For the text-containing cell, return its midpoint in [x, y] coordinate format. 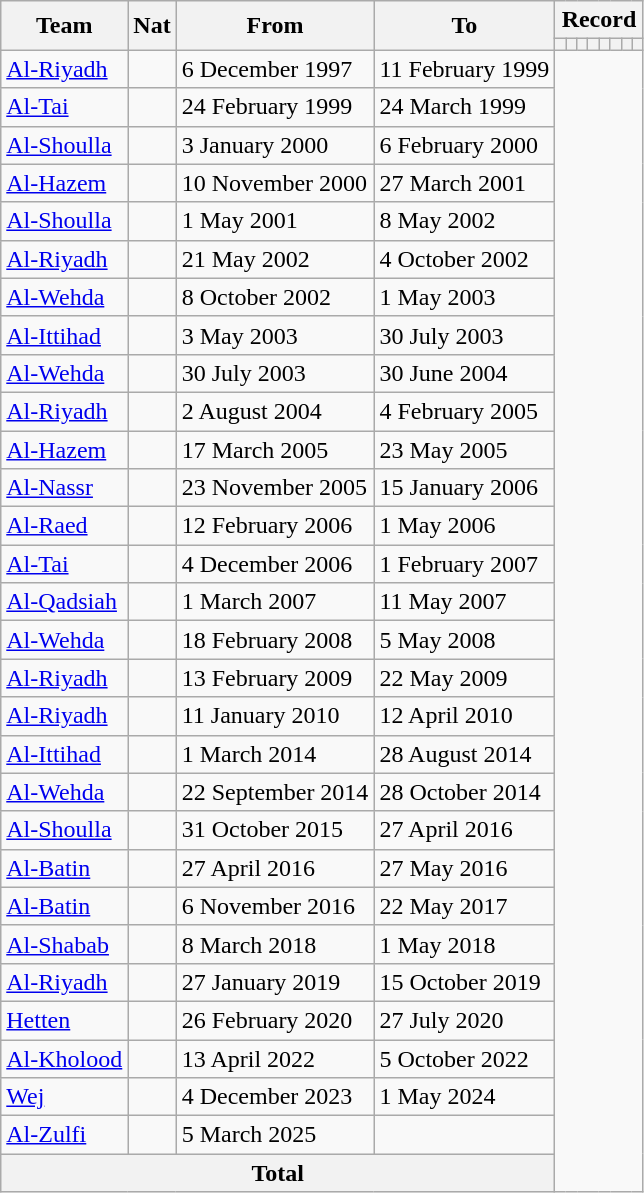
11 January 2010 [275, 716]
4 December 2023 [275, 1097]
13 February 2009 [275, 678]
Al-Shabab [64, 944]
1 May 2024 [464, 1097]
15 January 2006 [464, 488]
24 February 1999 [275, 107]
12 February 2006 [275, 526]
8 March 2018 [275, 944]
6 February 2000 [464, 145]
3 May 2003 [275, 335]
Al-Raed [64, 526]
31 October 2015 [275, 830]
Nat [152, 26]
23 November 2005 [275, 488]
4 February 2005 [464, 411]
Total [278, 1173]
27 January 2019 [275, 982]
Wej [64, 1097]
5 May 2008 [464, 640]
Record [599, 20]
2 August 2004 [275, 411]
Al-Qadsiah [64, 602]
24 March 1999 [464, 107]
12 April 2010 [464, 716]
From [275, 26]
3 January 2000 [275, 145]
Al-Nassr [64, 488]
Team [64, 26]
22 May 2009 [464, 678]
21 May 2002 [275, 259]
Al-Zulfi [64, 1135]
6 December 1997 [275, 69]
10 November 2000 [275, 183]
13 April 2022 [275, 1059]
1 May 2018 [464, 944]
27 May 2016 [464, 868]
26 February 2020 [275, 1020]
22 September 2014 [275, 792]
15 October 2019 [464, 982]
18 February 2008 [275, 640]
Al-Kholood [64, 1059]
30 June 2004 [464, 373]
6 November 2016 [275, 906]
23 May 2005 [464, 449]
1 May 2003 [464, 297]
5 March 2025 [275, 1135]
1 May 2006 [464, 526]
27 July 2020 [464, 1020]
11 February 1999 [464, 69]
22 May 2017 [464, 906]
11 May 2007 [464, 602]
4 December 2006 [275, 564]
5 October 2022 [464, 1059]
To [464, 26]
28 October 2014 [464, 792]
1 May 2001 [275, 221]
4 October 2002 [464, 259]
27 March 2001 [464, 183]
8 May 2002 [464, 221]
17 March 2005 [275, 449]
1 February 2007 [464, 564]
8 October 2002 [275, 297]
28 August 2014 [464, 754]
1 March 2014 [275, 754]
Hetten [64, 1020]
1 March 2007 [275, 602]
